Pinpoint the cell where the given text exists, returning its (x, y) midpoint coordinate. 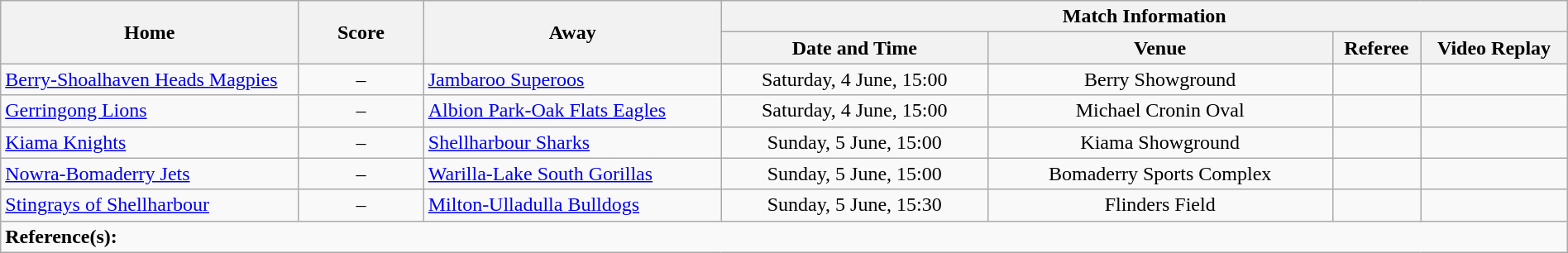
Warilla-Lake South Gorillas (572, 174)
Albion Park-Oak Flats Eagles (572, 111)
Match Information (1145, 17)
Sunday, 5 June, 15:30 (854, 205)
Shellharbour Sharks (572, 142)
Home (150, 32)
Kiama Showground (1159, 142)
Flinders Field (1159, 205)
Date and Time (854, 48)
Jambaroo Superoos (572, 79)
Nowra-Bomaderry Jets (150, 174)
Michael Cronin Oval (1159, 111)
Bomaderry Sports Complex (1159, 174)
Reference(s): (784, 236)
Stingrays of Shellharbour (150, 205)
Video Replay (1494, 48)
Berry-Shoalhaven Heads Magpies (150, 79)
Berry Showground (1159, 79)
Gerringong Lions (150, 111)
Venue (1159, 48)
Away (572, 32)
Milton-Ulladulla Bulldogs (572, 205)
Kiama Knights (150, 142)
Score (361, 32)
Referee (1376, 48)
